Locate the cell with the specified text and output its [X, Y] center coordinate. 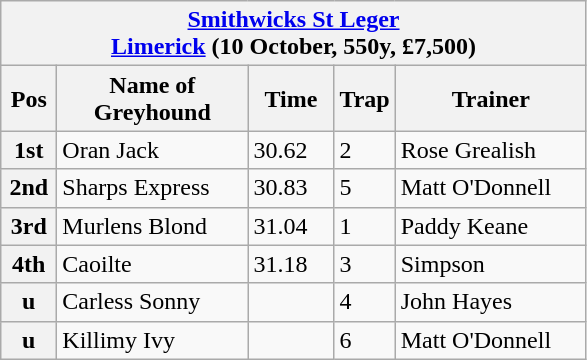
Pos [29, 98]
Rose Grealish [490, 150]
Smithwicks St Leger Limerick (10 October, 550y, £7,500) [294, 34]
4 [364, 302]
3rd [29, 226]
3 [364, 264]
30.83 [291, 188]
Murlens Blond [152, 226]
Name of Greyhound [152, 98]
Killimy Ivy [152, 340]
Time [291, 98]
Paddy Keane [490, 226]
6 [364, 340]
31.18 [291, 264]
Oran Jack [152, 150]
31.04 [291, 226]
2 [364, 150]
Trap [364, 98]
John Hayes [490, 302]
Caoilte [152, 264]
2nd [29, 188]
Trainer [490, 98]
5 [364, 188]
1st [29, 150]
Sharps Express [152, 188]
Carless Sonny [152, 302]
1 [364, 226]
30.62 [291, 150]
Simpson [490, 264]
4th [29, 264]
